Output the [x, y] coordinate of the center of the cell containing the given text.  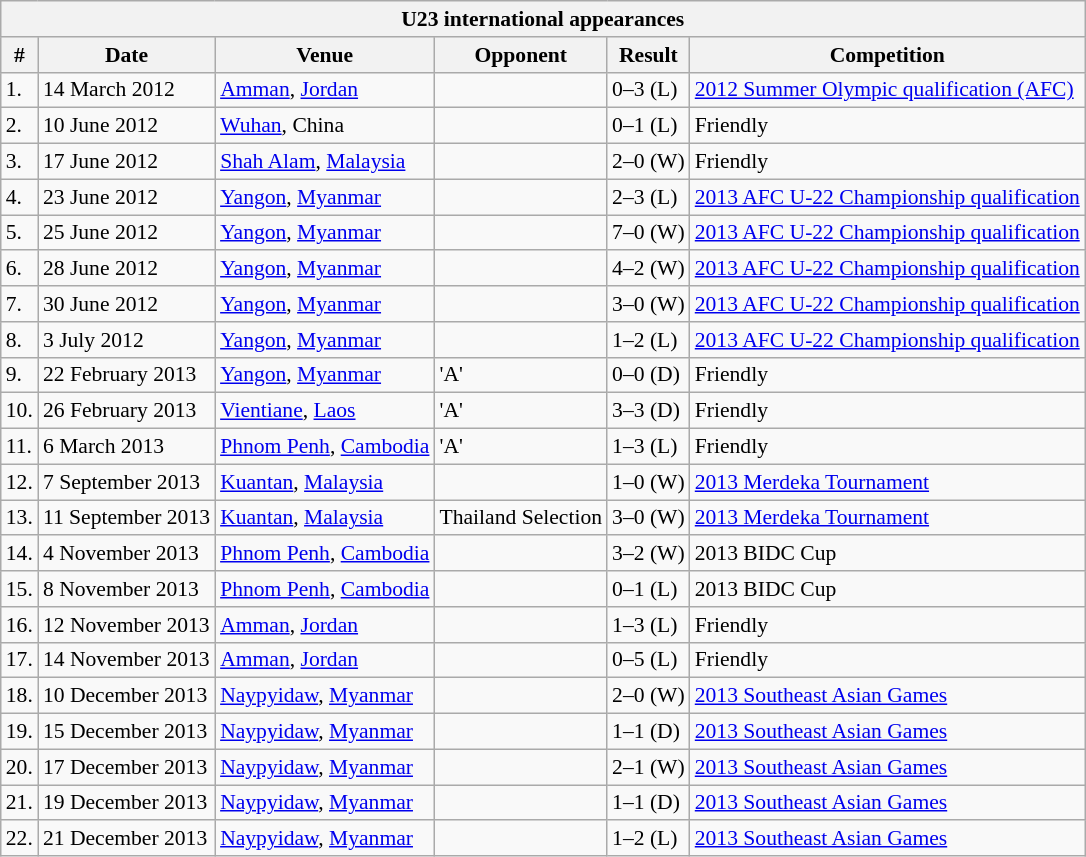
0–0 (D) [648, 375]
20. [20, 767]
25 June 2012 [126, 233]
Date [126, 55]
2. [20, 126]
3–3 (D) [648, 411]
14 November 2013 [126, 660]
U23 international appearances [543, 19]
16. [20, 625]
2012 Summer Olympic qualification (AFC) [888, 90]
10 December 2013 [126, 696]
2–1 (W) [648, 767]
28 June 2012 [126, 269]
30 June 2012 [126, 304]
0–5 (L) [648, 660]
7–0 (W) [648, 233]
# [20, 55]
17 June 2012 [126, 162]
4. [20, 197]
21 December 2013 [126, 839]
23 June 2012 [126, 197]
Opponent [520, 55]
9. [20, 375]
8 November 2013 [126, 589]
3 July 2012 [126, 340]
12 November 2013 [126, 625]
10. [20, 411]
6. [20, 269]
Venue [324, 55]
15. [20, 589]
26 February 2013 [126, 411]
13. [20, 518]
7 September 2013 [126, 482]
17. [20, 660]
10 June 2012 [126, 126]
22 February 2013 [126, 375]
3. [20, 162]
1. [20, 90]
15 December 2013 [126, 732]
6 March 2013 [126, 447]
5. [20, 233]
12. [20, 482]
7. [20, 304]
11. [20, 447]
18. [20, 696]
11 September 2013 [126, 518]
3–2 (W) [648, 554]
Thailand Selection [520, 518]
21. [20, 803]
Result [648, 55]
22. [20, 839]
19. [20, 732]
Shah Alam, Malaysia [324, 162]
14. [20, 554]
Vientiane, Laos [324, 411]
4–2 (W) [648, 269]
Wuhan, China [324, 126]
Competition [888, 55]
2–3 (L) [648, 197]
4 November 2013 [126, 554]
0–3 (L) [648, 90]
14 March 2012 [126, 90]
8. [20, 340]
19 December 2013 [126, 803]
1–0 (W) [648, 482]
17 December 2013 [126, 767]
